Determine the [x, y] coordinate at the center of the cell enclosing the given text.  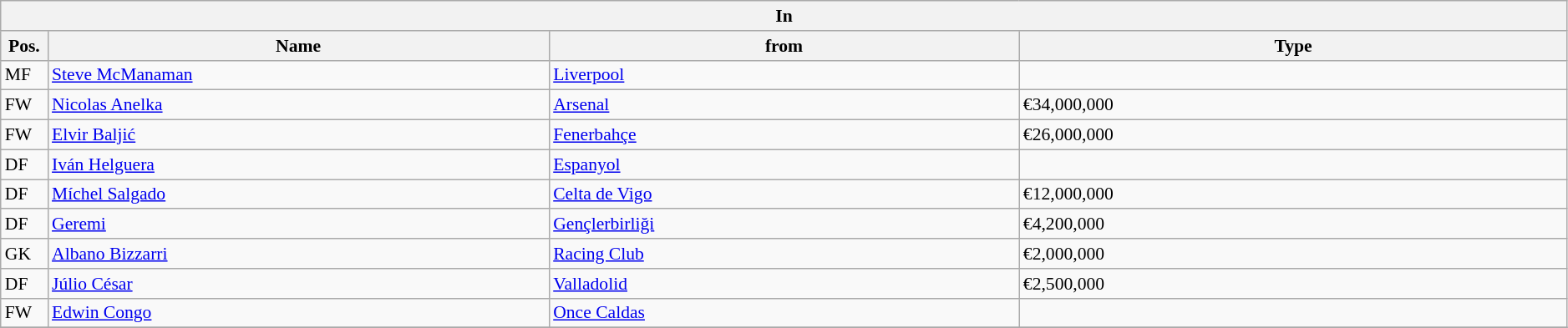
€26,000,000 [1293, 135]
GK [24, 254]
Arsenal [784, 105]
MF [24, 75]
Racing Club [784, 254]
Valladolid [784, 284]
Pos. [24, 46]
from [784, 46]
Geremi [298, 225]
Elvir Baljić [298, 135]
Iván Helguera [298, 164]
Júlio César [298, 284]
€2,500,000 [1293, 284]
Espanyol [784, 164]
€2,000,000 [1293, 254]
Albano Bizzarri [298, 254]
Type [1293, 46]
€4,200,000 [1293, 225]
€34,000,000 [1293, 105]
Steve McManaman [298, 75]
Gençlerbirliği [784, 225]
Liverpool [784, 75]
Fenerbahçe [784, 135]
Míchel Salgado [298, 194]
In [784, 16]
Name [298, 46]
Edwin Congo [298, 313]
€12,000,000 [1293, 194]
Nicolas Anelka [298, 105]
Celta de Vigo [784, 194]
Once Caldas [784, 313]
